Extract the [x, y] coordinate from the center of the cell holding the provided text.  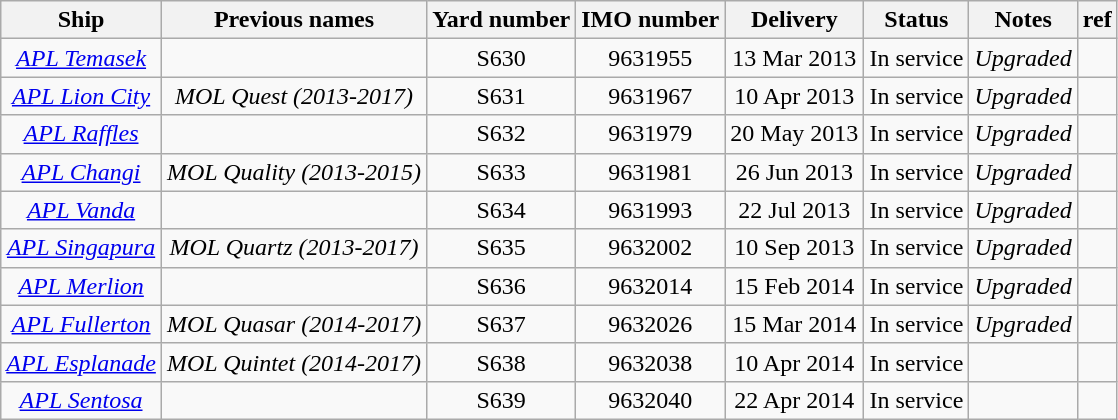
13 Mar 2013 [794, 58]
10 Sep 2013 [794, 248]
APL Changi [82, 172]
Previous names [294, 20]
Notes [1023, 20]
Delivery [794, 20]
S631 [502, 96]
26 Jun 2013 [794, 172]
APL Temasek [82, 58]
22 Apr 2014 [794, 400]
MOL Quality (2013-2015) [294, 172]
APL Vanda [82, 210]
APL Singapura [82, 248]
APL Merlion [82, 286]
9631955 [650, 58]
MOL Quartz (2013-2017) [294, 248]
9631981 [650, 172]
Yard number [502, 20]
APL Lion City [82, 96]
IMO number [650, 20]
9631967 [650, 96]
S638 [502, 362]
S632 [502, 134]
APL Raffles [82, 134]
S635 [502, 248]
15 Feb 2014 [794, 286]
MOL Quasar (2014-2017) [294, 324]
APL Esplanade [82, 362]
20 May 2013 [794, 134]
22 Jul 2013 [794, 210]
APL Fullerton [82, 324]
APL Sentosa [82, 400]
9632040 [650, 400]
9632026 [650, 324]
ref [1097, 20]
S637 [502, 324]
S630 [502, 58]
9631993 [650, 210]
Ship [82, 20]
S634 [502, 210]
9632014 [650, 286]
9632038 [650, 362]
15 Mar 2014 [794, 324]
Status [916, 20]
S636 [502, 286]
S633 [502, 172]
10 Apr 2013 [794, 96]
MOL Quintet (2014-2017) [294, 362]
9632002 [650, 248]
10 Apr 2014 [794, 362]
MOL Quest (2013-2017) [294, 96]
S639 [502, 400]
9631979 [650, 134]
